Extract the [x, y] coordinate from the center of the cell holding the provided text.  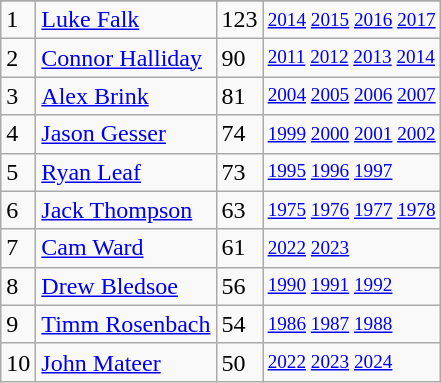
2022 2023 2024 [352, 362]
Connor Halliday [126, 58]
Luke Falk [126, 20]
Cam Ward [126, 248]
1990 1991 1992 [352, 286]
6 [18, 210]
Drew Bledsoe [126, 286]
1975 1976 1977 1978 [352, 210]
2022 2023 [352, 248]
Ryan Leaf [126, 172]
10 [18, 362]
2011 2012 2013 2014 [352, 58]
Jason Gesser [126, 134]
2014 2015 2016 2017 [352, 20]
61 [240, 248]
2 [18, 58]
5 [18, 172]
1995 1996 1997 [352, 172]
50 [240, 362]
90 [240, 58]
63 [240, 210]
1986 1987 1988 [352, 324]
81 [240, 96]
2004 2005 2006 2007 [352, 96]
56 [240, 286]
9 [18, 324]
Jack Thompson [126, 210]
123 [240, 20]
John Mateer [126, 362]
8 [18, 286]
1999 2000 2001 2002 [352, 134]
Alex Brink [126, 96]
74 [240, 134]
4 [18, 134]
3 [18, 96]
1 [18, 20]
54 [240, 324]
7 [18, 248]
73 [240, 172]
Timm Rosenbach [126, 324]
